Find where the given text appears and provide that cell's center as [X, Y] coordinate. 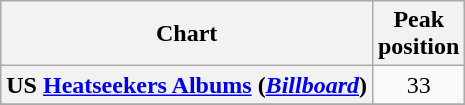
Peakposition [418, 34]
US Heatseekers Albums (Billboard) [187, 85]
33 [418, 85]
Chart [187, 34]
